Extract the (x, y) coordinate from the center of the cell holding the provided text.  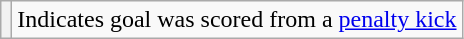
Indicates goal was scored from a penalty kick (237, 20)
